Return the (X, Y) coordinate for the center point of the cell that contains the specified text.  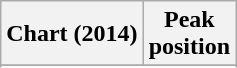
Chart (2014) (72, 34)
Peakposition (189, 34)
